Find where the given text appears and provide that cell's center as (X, Y) coordinate. 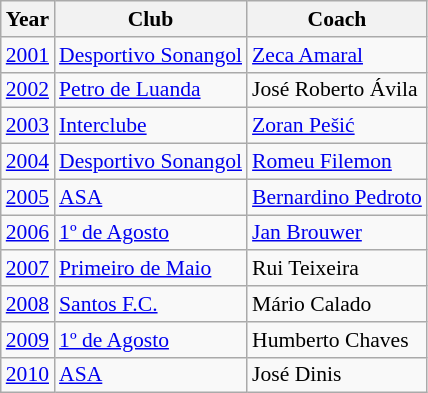
Petro de Luanda (150, 90)
Club (150, 19)
Interclube (150, 126)
Primeiro de Maio (150, 269)
Zeca Amaral (337, 55)
2008 (28, 304)
Romeu Filemon (337, 162)
2003 (28, 126)
Rui Teixeira (337, 269)
2006 (28, 233)
Humberto Chaves (337, 340)
2005 (28, 197)
2004 (28, 162)
José Dinis (337, 375)
Year (28, 19)
2009 (28, 340)
José Roberto Ávila (337, 90)
Zoran Pešić (337, 126)
2002 (28, 90)
Mário Calado (337, 304)
2007 (28, 269)
2001 (28, 55)
Jan Brouwer (337, 233)
Santos F.C. (150, 304)
Bernardino Pedroto (337, 197)
2010 (28, 375)
Coach (337, 19)
